Output the [x, y] coordinate of the center of the cell containing the given text.  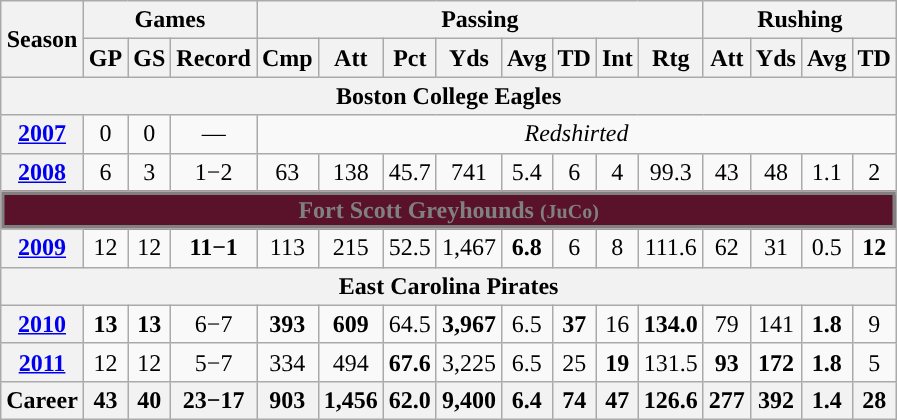
— [214, 134]
9 [874, 324]
47 [617, 400]
3,967 [468, 324]
2008 [42, 172]
99.3 [670, 172]
111.6 [670, 248]
1,467 [468, 248]
113 [287, 248]
Games [170, 20]
63 [287, 172]
23−17 [214, 400]
Fort Scott Greyhounds (JuCo) [449, 210]
2009 [42, 248]
52.5 [410, 248]
393 [287, 324]
138 [350, 172]
2010 [42, 324]
62 [726, 248]
45.7 [410, 172]
741 [468, 172]
334 [287, 362]
Pct [410, 58]
62.0 [410, 400]
392 [776, 400]
9,400 [468, 400]
19 [617, 362]
Passing [480, 20]
903 [287, 400]
Boston College Eagles [449, 96]
28 [874, 400]
2011 [42, 362]
215 [350, 248]
6.8 [526, 248]
11−1 [214, 248]
25 [574, 362]
93 [726, 362]
48 [776, 172]
79 [726, 324]
1.1 [826, 172]
31 [776, 248]
37 [574, 324]
16 [617, 324]
Rtg [670, 58]
Int [617, 58]
494 [350, 362]
6−7 [214, 324]
172 [776, 362]
GP [105, 58]
Redshirted [576, 134]
1,456 [350, 400]
4 [617, 172]
1.4 [826, 400]
8 [617, 248]
5.4 [526, 172]
Cmp [287, 58]
Career [42, 400]
GS [150, 58]
East Carolina Pirates [449, 286]
131.5 [670, 362]
277 [726, 400]
2007 [42, 134]
Season [42, 39]
2 [874, 172]
0.5 [826, 248]
609 [350, 324]
6.4 [526, 400]
64.5 [410, 324]
5−7 [214, 362]
40 [150, 400]
5 [874, 362]
141 [776, 324]
Record [214, 58]
67.6 [410, 362]
3 [150, 172]
126.6 [670, 400]
1−2 [214, 172]
Rushing [800, 20]
74 [574, 400]
134.0 [670, 324]
3,225 [468, 362]
